Find where the given text appears and provide that cell's center as [x, y] coordinate. 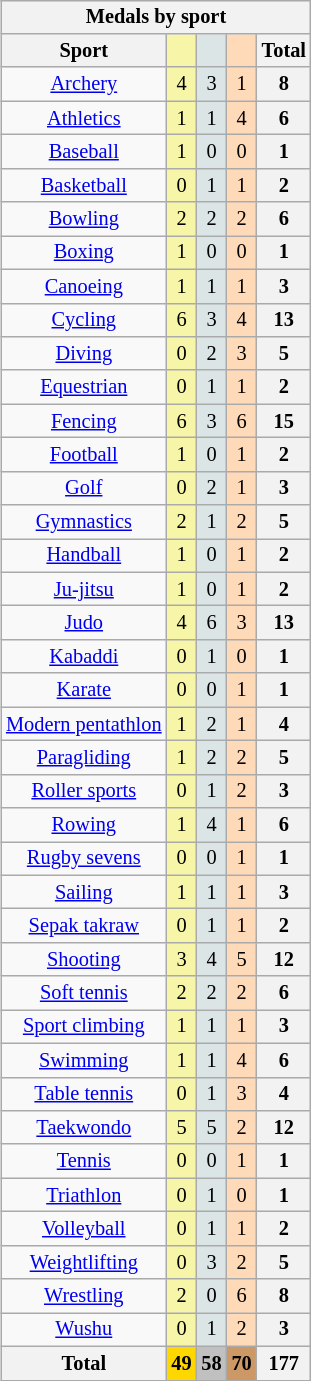
Judo [84, 623]
Taekwondo [84, 1128]
Sailing [84, 892]
Sepak takraw [84, 926]
Sport [84, 51]
Equestrian [84, 387]
Triathlon [84, 1195]
Paragliding [84, 758]
Canoeing [84, 286]
49 [181, 1363]
Ju-jitsu [84, 589]
Table tennis [84, 1094]
Athletics [84, 118]
Rowing [84, 825]
70 [242, 1363]
Roller sports [84, 791]
Fencing [84, 421]
Wrestling [84, 1296]
15 [284, 421]
Wushu [84, 1330]
Boxing [84, 253]
Archery [84, 84]
Handball [84, 556]
Medals by sport [156, 17]
58 [212, 1363]
Cycling [84, 320]
Golf [84, 488]
Football [84, 455]
Gymnastics [84, 522]
Swimming [84, 1060]
Shooting [84, 960]
Soft tennis [84, 993]
Sport climbing [84, 1027]
Rugby sevens [84, 859]
177 [284, 1363]
Bowling [84, 219]
Karate [84, 690]
Weightlifting [84, 1262]
Volleyball [84, 1229]
Tennis [84, 1161]
Diving [84, 354]
Basketball [84, 185]
Kabaddi [84, 657]
Baseball [84, 152]
Modern pentathlon [84, 724]
